Identify which cell holds the provided text, then report its (x, y) central coordinate. 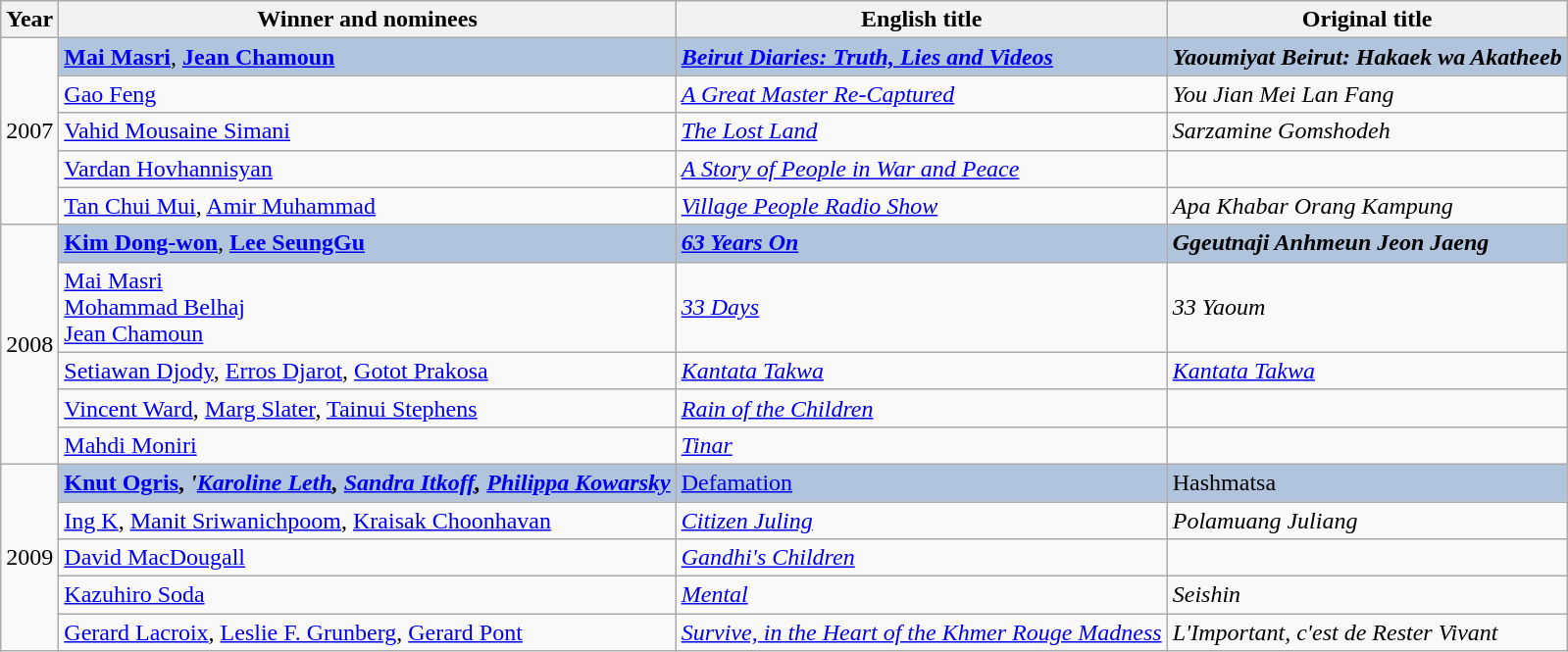
Ing K, Manit Sriwanichpoom, Kraisak Choonhavan (367, 521)
Yaoumiyat Beirut: Hakaek wa Akatheeb (1367, 57)
Citizen Juling (922, 521)
A Story of People in War and Peace (922, 169)
Apa Khabar Orang Kampung (1367, 206)
Knut Ogris, 'Karoline Leth, Sandra Itkoff, Philippa Kowarsky (367, 482)
Polamuang Juliang (1367, 521)
Tinar (922, 445)
2007 (29, 131)
Gandhi's Children (922, 558)
Sarzamine Gomshodeh (1367, 131)
Beirut Diaries: Truth, Lies and Videos (922, 57)
Mahdi Moniri (367, 445)
You Jian Mei Lan Fang (1367, 94)
English title (922, 20)
63 Years On (922, 243)
33 Yaoum (1367, 307)
Rain of the Children (922, 408)
Hashmatsa (1367, 482)
Survive, in the Heart of the Khmer Rouge Madness (922, 632)
Kazuhiro Soda (367, 595)
L'Important, c'est de Rester Vivant (1367, 632)
A Great Master Re-Captured (922, 94)
Ggeutnaji Anhmeun Jeon Jaeng (1367, 243)
Mai Masri, Jean Chamoun (367, 57)
Mai Masri Mohammad Belhaj Jean Chamoun (367, 307)
Vahid Mousaine Simani (367, 131)
33 Days (922, 307)
Mental (922, 595)
Seishin (1367, 595)
2008 (29, 344)
Gerard Lacroix, Leslie F. Grunberg, Gerard Pont (367, 632)
Winner and nominees (367, 20)
Tan Chui Mui, Amir Muhammad (367, 206)
Original title (1367, 20)
Vardan Hovhannisyan (367, 169)
2009 (29, 557)
Setiawan Djody, Erros Djarot, Gotot Prakosa (367, 371)
Village People Radio Show (922, 206)
Vincent Ward, Marg Slater, Tainui Stephens (367, 408)
David MacDougall (367, 558)
Year (29, 20)
The Lost Land (922, 131)
Gao Feng (367, 94)
Kim Dong-won, Lee SeungGu (367, 243)
Defamation (922, 482)
